Capture the cell that displays the provided text and extract its (X, Y) central coordinate. 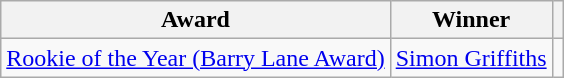
Winner (471, 20)
Simon Griffiths (471, 58)
Award (196, 20)
Rookie of the Year (Barry Lane Award) (196, 58)
